Identify which cell holds the provided text, then report its (X, Y) central coordinate. 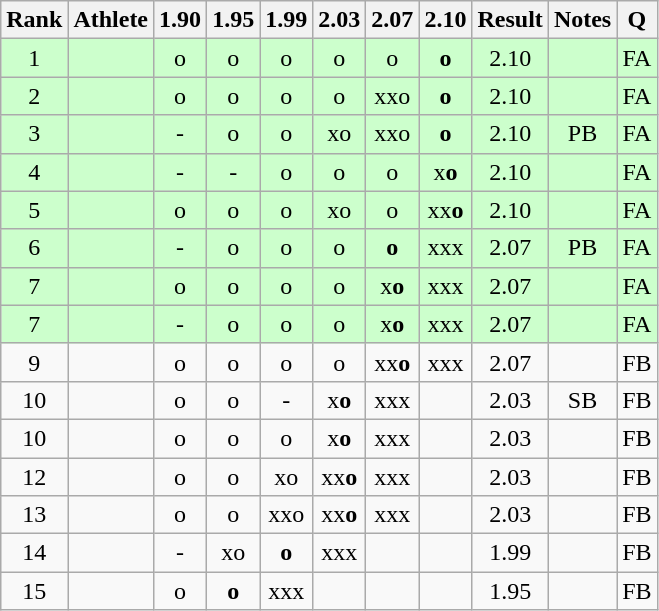
1 (34, 58)
Athlete (111, 20)
9 (34, 362)
4 (34, 172)
Rank (34, 20)
Notes (582, 20)
12 (34, 477)
1.90 (180, 20)
6 (34, 248)
15 (34, 591)
3 (34, 134)
14 (34, 553)
SB (582, 400)
Q (637, 20)
13 (34, 515)
2 (34, 96)
5 (34, 210)
Result (510, 20)
